Locate the cell with the specified text and output its [x, y] center coordinate. 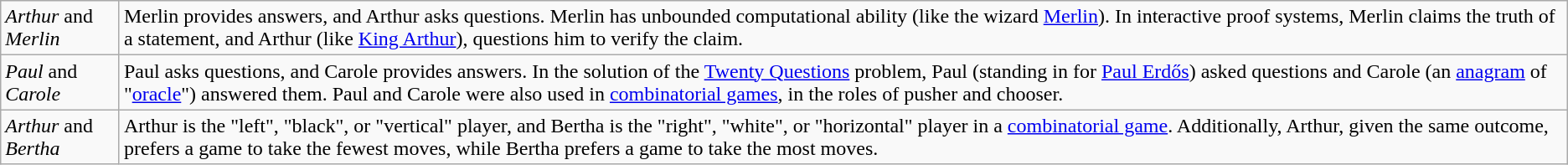
Arthur and Bertha [60, 137]
Paul and Carole [60, 82]
Arthur and Merlin [60, 28]
